Find where the given text appears and provide that cell's center as [x, y] coordinate. 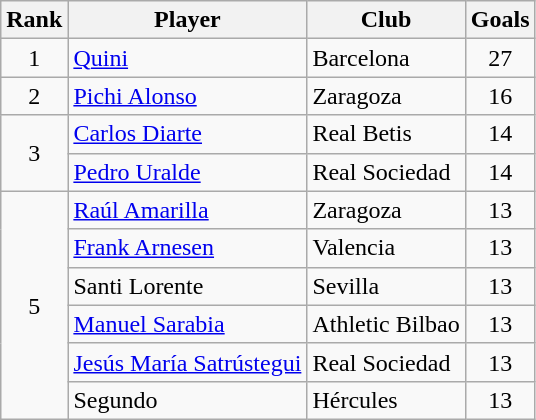
Pedro Uralde [188, 172]
5 [34, 305]
Carlos Diarte [188, 134]
Quini [188, 58]
Frank Arnesen [188, 248]
Pichi Alonso [188, 96]
Valencia [386, 248]
27 [500, 58]
Real Betis [386, 134]
Jesús María Satrústegui [188, 362]
Rank [34, 20]
Manuel Sarabia [188, 324]
16 [500, 96]
Sevilla [386, 286]
Hércules [386, 400]
Santi Lorente [188, 286]
3 [34, 153]
Player [188, 20]
Athletic Bilbao [386, 324]
Raúl Amarilla [188, 210]
2 [34, 96]
Barcelona [386, 58]
Club [386, 20]
1 [34, 58]
Goals [500, 20]
Segundo [188, 400]
